Pinpoint the cell where the given text exists, returning its [X, Y] midpoint coordinate. 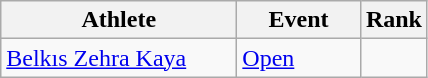
Rank [394, 20]
Athlete [119, 20]
Open [299, 58]
Event [299, 20]
Belkıs Zehra Kaya [119, 58]
